Identify which cell holds the provided text, then report its (X, Y) central coordinate. 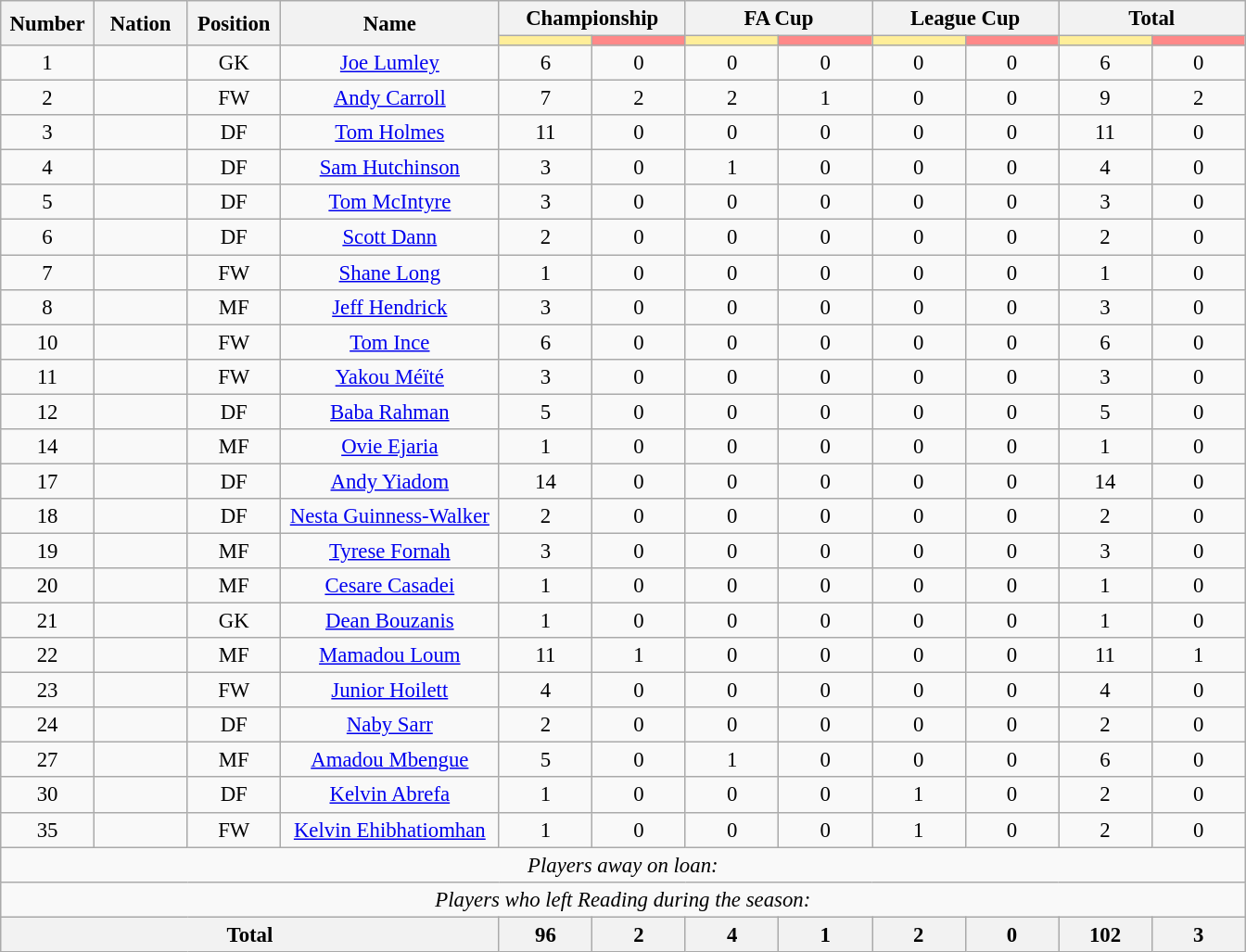
Position (234, 23)
10 (48, 342)
Andy Yiadom (390, 481)
30 (48, 795)
Tyrese Fornah (390, 551)
19 (48, 551)
24 (48, 725)
96 (545, 934)
Kelvin Ehibhatiomhan (390, 830)
23 (48, 691)
Nation (141, 23)
17 (48, 481)
Dean Bouzanis (390, 621)
27 (48, 760)
21 (48, 621)
Kelvin Abrefa (390, 795)
Cesare Casadei (390, 586)
Sam Hutchinson (390, 168)
Players away on loan: (623, 865)
FA Cup (779, 19)
9 (1105, 98)
Jeff Hendrick (390, 307)
Amadou Mbengue (390, 760)
Joe Lumley (390, 63)
102 (1105, 934)
Shane Long (390, 273)
Tom Holmes (390, 133)
Mamadou Loum (390, 655)
League Cup (964, 19)
Baba Rahman (390, 412)
Yakou Méïté (390, 376)
Name (390, 23)
12 (48, 412)
Championship (591, 19)
Tom Ince (390, 342)
Number (48, 23)
Andy Carroll (390, 98)
8 (48, 307)
35 (48, 830)
18 (48, 516)
Nesta Guinness-Walker (390, 516)
Ovie Ejaria (390, 447)
Junior Hoilett (390, 691)
Players who left Reading during the season: (623, 899)
Tom McIntyre (390, 203)
Scott Dann (390, 237)
Naby Sarr (390, 725)
20 (48, 586)
22 (48, 655)
